For the text-containing cell, return its midpoint in (x, y) coordinate format. 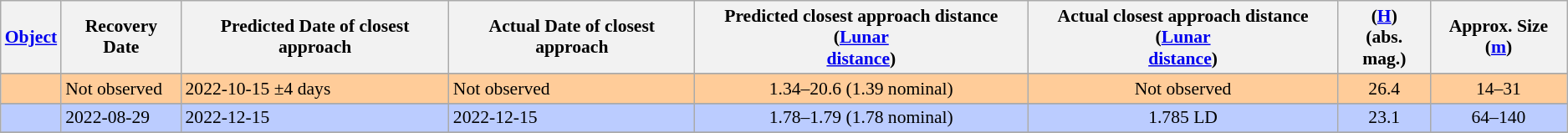
Approx. Size (m) (1499, 37)
(H)(abs. mag.) (1384, 37)
26.4 (1384, 89)
Object (31, 37)
2022-08-29 (120, 118)
1.34–20.6 (1.39 nominal) (861, 89)
Actual Date of closest approach (572, 37)
64–140 (1499, 118)
1.785 LD (1183, 118)
14–31 (1499, 89)
23.1 (1384, 118)
Actual closest approach distance (Lunardistance) (1183, 37)
Predicted Date of closest approach (315, 37)
1.78–1.79 (1.78 nominal) (861, 118)
Recovery Date (120, 37)
Predicted closest approach distance (Lunardistance) (861, 37)
2022-10-15 ±4 days (315, 89)
